From the cell containing the given text, extract its center point as (x, y) coordinate. 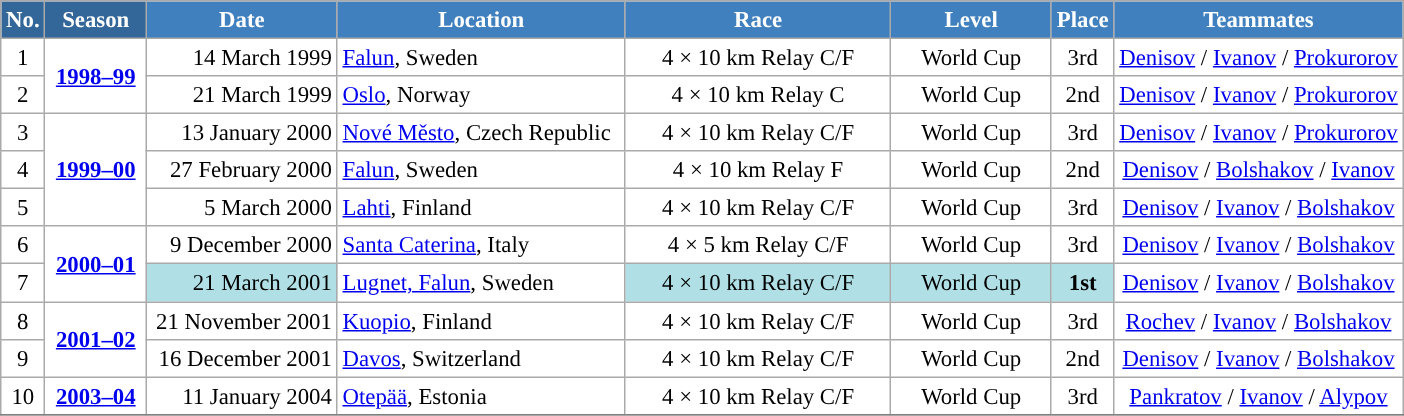
Rochev / Ivanov / Bolshakov (1258, 321)
9 December 2000 (242, 245)
3 (23, 133)
Lugnet, Falun, Sweden (481, 283)
1 (23, 58)
16 December 2001 (242, 358)
9 (23, 358)
14 March 1999 (242, 58)
5 March 2000 (242, 208)
2001–02 (96, 340)
Davos, Switzerland (481, 358)
Santa Caterina, Italy (481, 245)
Race (758, 20)
11 January 2004 (242, 396)
4 × 10 km Relay C (758, 95)
6 (23, 245)
Place (1082, 20)
5 (23, 208)
2000–01 (96, 264)
4 (23, 170)
21 November 2001 (242, 321)
Location (481, 20)
2003–04 (96, 396)
Pankratov / Ivanov / Alypov (1258, 396)
Lahti, Finland (481, 208)
2 (23, 95)
7 (23, 283)
Teammates (1258, 20)
27 February 2000 (242, 170)
Level (972, 20)
21 March 1999 (242, 95)
8 (23, 321)
1st (1082, 283)
Nové Město, Czech Republic (481, 133)
1999–00 (96, 170)
Oslo, Norway (481, 95)
Season (96, 20)
4 × 5 km Relay C/F (758, 245)
4 × 10 km Relay F (758, 170)
Otepää, Estonia (481, 396)
10 (23, 396)
No. (23, 20)
1998–99 (96, 76)
Date (242, 20)
Kuopio, Finland (481, 321)
21 March 2001 (242, 283)
Denisov / Bolshakov / Ivanov (1258, 170)
13 January 2000 (242, 133)
